Provide the [x, y] coordinate of the cell's center where the given text is located.  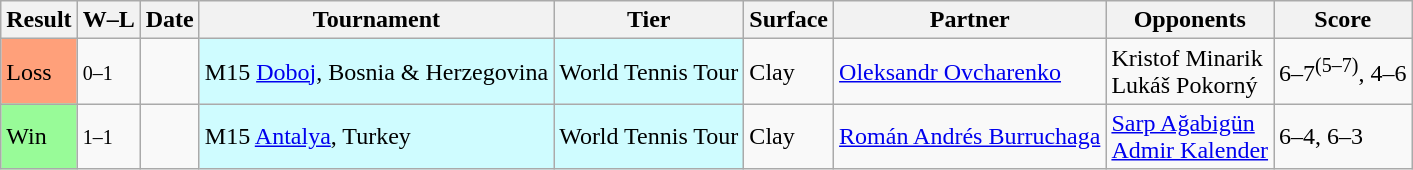
Opponents [1190, 20]
0–1 [108, 72]
M15 Doboj, Bosnia & Herzegovina [376, 72]
Sarp Ağabigün Admir Kalender [1190, 136]
Partner [970, 20]
Date [170, 20]
Kristof Minarik Lukáš Pokorný [1190, 72]
Score [1343, 20]
6–7(5–7), 4–6 [1343, 72]
Román Andrés Burruchaga [970, 136]
Loss [39, 72]
M15 Antalya, Turkey [376, 136]
6–4, 6–3 [1343, 136]
Tier [649, 20]
W–L [108, 20]
Result [39, 20]
Win [39, 136]
1–1 [108, 136]
Oleksandr Ovcharenko [970, 72]
Tournament [376, 20]
Surface [789, 20]
